Detect which cell encompasses the target text, then output its [X, Y] center coordinate. 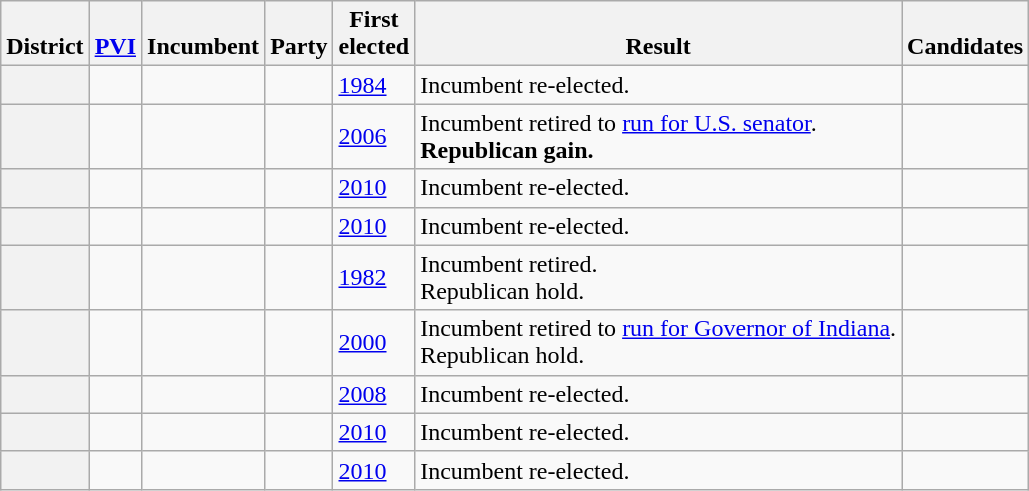
Incumbent retired to run for Governor of Indiana.Republican hold. [658, 342]
1982 [374, 278]
2006 [374, 136]
Incumbent [204, 34]
1984 [374, 85]
Result [658, 34]
Incumbent retired to run for U.S. senator.Republican gain. [658, 136]
Candidates [966, 34]
2000 [374, 342]
2008 [374, 394]
Firstelected [374, 34]
Party [299, 34]
District [45, 34]
Incumbent retired.Republican hold. [658, 278]
PVI [115, 34]
